From the cell containing the given text, extract its center point as (X, Y) coordinate. 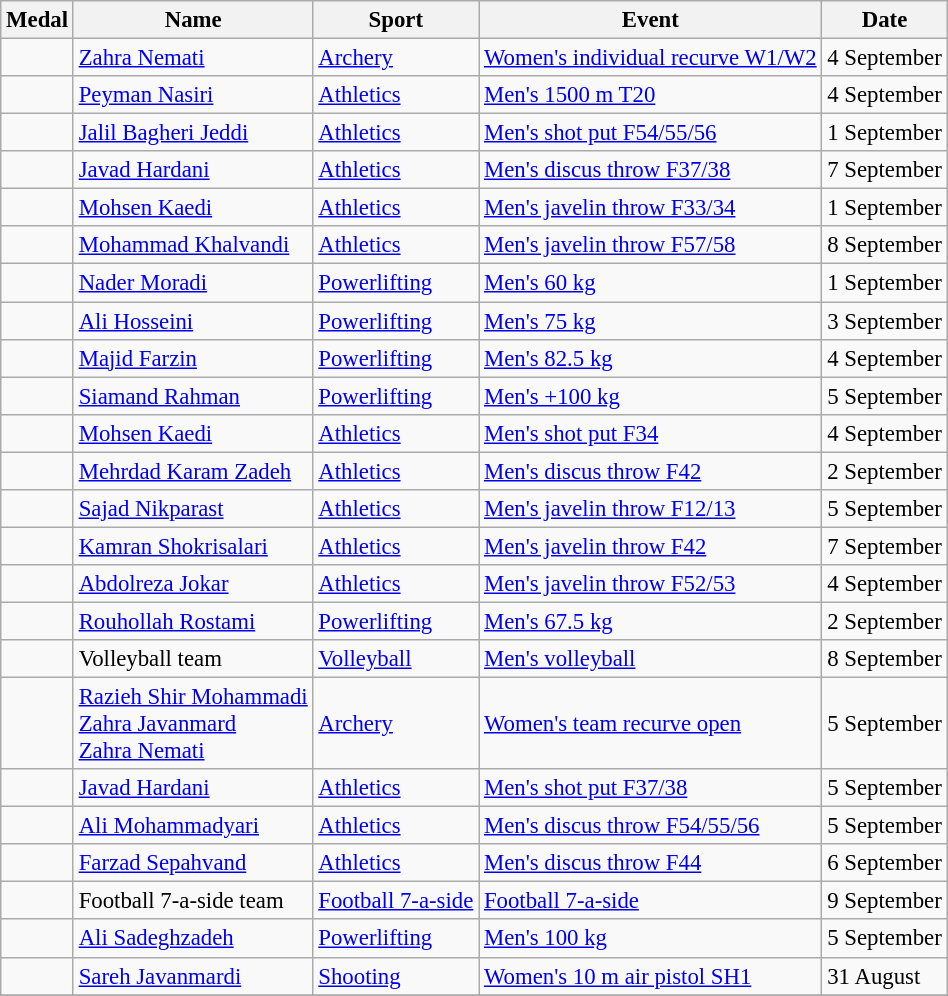
Ali Sadeghzadeh (193, 939)
Peyman Nasiri (193, 95)
Men's javelin throw F42 (650, 546)
Women's team recurve open (650, 724)
Siamand Rahman (193, 396)
6 September (884, 863)
Men's javelin throw F33/34 (650, 208)
Men's discus throw F54/55/56 (650, 826)
Sareh Javanmardi (193, 976)
Men's javelin throw F12/13 (650, 509)
Men's discus throw F42 (650, 471)
Men's 82.5 kg (650, 358)
Ali Hosseini (193, 321)
Event (650, 20)
Jalil Bagheri Jeddi (193, 133)
Men's javelin throw F57/58 (650, 245)
Volleyball team (193, 659)
Men's 75 kg (650, 321)
Men's shot put F54/55/56 (650, 133)
Men's 100 kg (650, 939)
Name (193, 20)
Men's +100 kg (650, 396)
Majid Farzin (193, 358)
Mohammad Khalvandi (193, 245)
Sajad Nikparast (193, 509)
Men's shot put F34 (650, 433)
Farzad Sepahvand (193, 863)
Ali Mohammadyari (193, 826)
Rouhollah Rostami (193, 621)
Shooting (396, 976)
Men's discus throw F44 (650, 863)
Abdolreza Jokar (193, 584)
Women's individual recurve W1/W2 (650, 58)
Men's discus throw F37/38 (650, 170)
9 September (884, 901)
3 September (884, 321)
Men's 1500 m T20 (650, 95)
Men's 60 kg (650, 283)
Sport (396, 20)
Medal (38, 20)
Men's 67.5 kg (650, 621)
Football 7-a-side team (193, 901)
Men's shot put F37/38 (650, 788)
Kamran Shokrisalari (193, 546)
31 August (884, 976)
Volleyball (396, 659)
Zahra Nemati (193, 58)
Razieh Shir MohammadiZahra JavanmardZahra Nemati (193, 724)
Men's javelin throw F52/53 (650, 584)
Nader Moradi (193, 283)
Date (884, 20)
Women's 10 m air pistol SH1 (650, 976)
Mehrdad Karam Zadeh (193, 471)
Men's volleyball (650, 659)
